Capture the cell that displays the provided text and extract its (x, y) central coordinate. 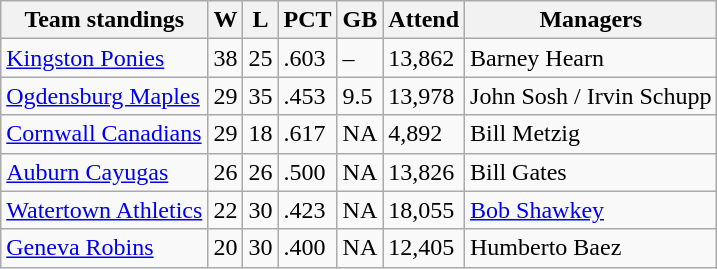
35 (260, 96)
13,826 (424, 172)
Ogdensburg Maples (104, 96)
W (226, 20)
.400 (308, 248)
Geneva Robins (104, 248)
.603 (308, 58)
12,405 (424, 248)
20 (226, 248)
25 (260, 58)
Bob Shawkey (591, 210)
4,892 (424, 134)
22 (226, 210)
.453 (308, 96)
PCT (308, 20)
Kingston Ponies (104, 58)
Team standings (104, 20)
Watertown Athletics (104, 210)
GB (360, 20)
38 (226, 58)
.617 (308, 134)
Cornwall Canadians (104, 134)
.500 (308, 172)
Barney Hearn (591, 58)
13,862 (424, 58)
Bill Gates (591, 172)
L (260, 20)
18,055 (424, 210)
Auburn Cayugas (104, 172)
9.5 (360, 96)
– (360, 58)
John Sosh / Irvin Schupp (591, 96)
13,978 (424, 96)
Humberto Baez (591, 248)
Managers (591, 20)
Attend (424, 20)
Bill Metzig (591, 134)
18 (260, 134)
.423 (308, 210)
